Search for the cell housing the specified text and yield its [X, Y] center coordinate. 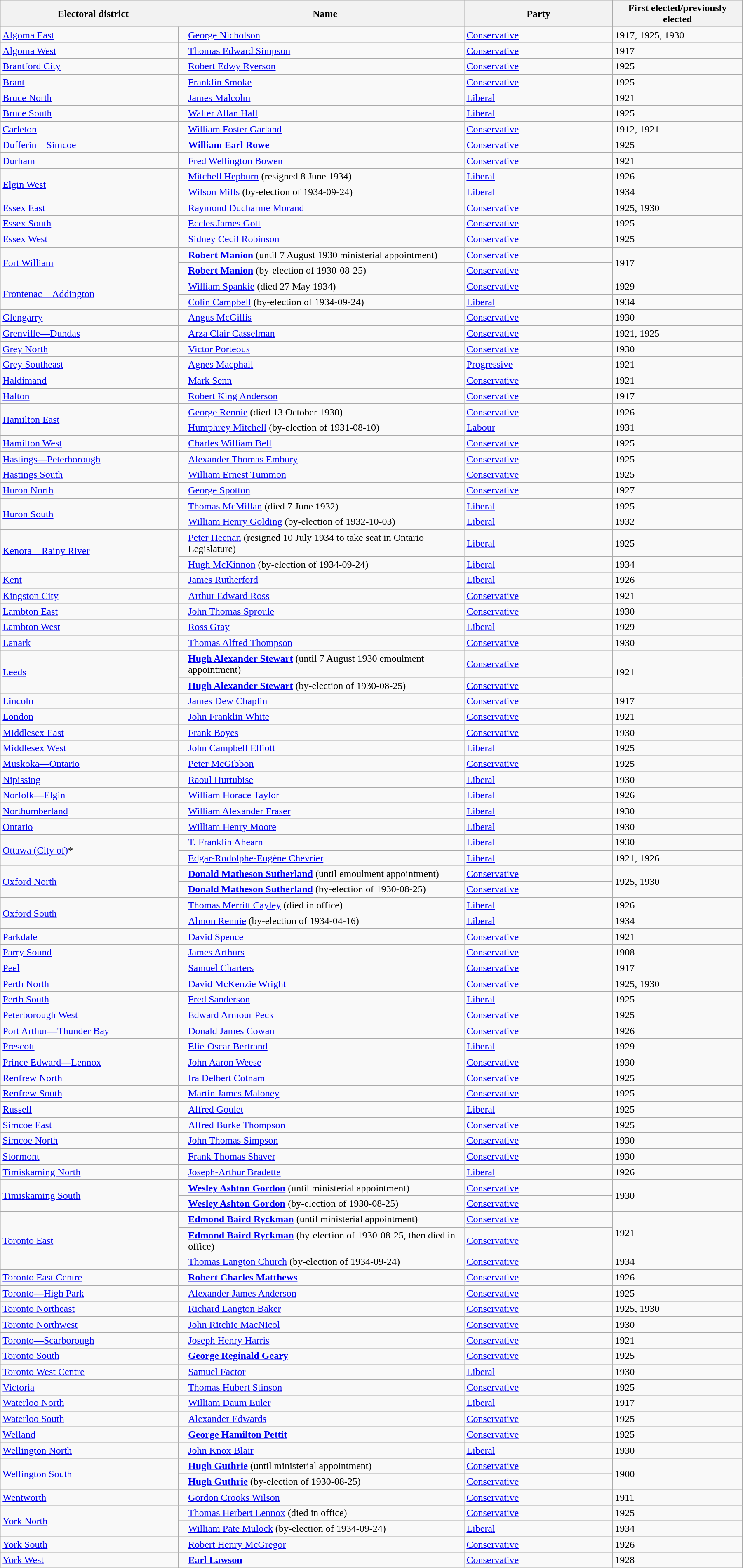
William Daum Euler [325, 1403]
Almon Rennie (by-election of 1934-04-16) [325, 921]
Toronto East Centre [89, 1278]
James Dew Chaplin [325, 701]
1908 [678, 952]
Stormont [89, 1156]
Hugh Guthrie (by-election of 1930-08-25) [325, 1481]
Alexander Edwards [325, 1419]
Thomas Merritt Cayley (died in office) [325, 905]
1927 [678, 490]
Edward Armour Peck [325, 1015]
Brantford City [89, 66]
Wesley Ashton Gordon (until ministerial appointment) [325, 1188]
John Thomas Sproule [325, 611]
George Hamilton Pettit [325, 1434]
Electoral district [93, 14]
George Rennie (died 13 October 1930) [325, 412]
Alexander James Anderson [325, 1293]
Grey North [89, 349]
Parry Sound [89, 952]
Lambton East [89, 611]
Bruce South [89, 113]
William Ernest Tummon [325, 475]
Toronto Northwest [89, 1325]
Kingston City [89, 596]
Robert Henry McGregor [325, 1544]
York South [89, 1544]
David McKenzie Wright [325, 984]
Edmond Baird Ryckman (until ministerial appointment) [325, 1219]
Samuel Charters [325, 968]
Agnes Macphail [325, 365]
Hastings South [89, 475]
Hastings—Peterborough [89, 459]
Wilson Mills (by-election of 1934-09-24) [325, 192]
Raymond Ducharme Morand [325, 207]
Thomas Alfred Thompson [325, 643]
James Rutherford [325, 580]
Leeds [89, 672]
George Spotton [325, 490]
George Nicholson [325, 35]
York North [89, 1521]
Alfred Goulet [325, 1109]
Earl Lawson [325, 1560]
Nipissing [89, 780]
1931 [678, 427]
Middlesex East [89, 732]
Toronto West Centre [89, 1372]
Simcoe East [89, 1125]
Waterloo North [89, 1403]
Fred Sanderson [325, 1000]
Fred Wellington Bowen [325, 160]
Welland [89, 1434]
Peel [89, 968]
Dufferin—Simcoe [89, 145]
London [89, 717]
Victor Porteous [325, 349]
Timiskaming North [89, 1172]
Peter Heenan (resigned 10 July 1934 to take seat in Ontario Legislature) [325, 543]
William Horace Taylor [325, 795]
Thomas Hubert Stinson [325, 1387]
Wentworth [89, 1497]
Russell [89, 1109]
Norfolk—Elgin [89, 795]
Thomas Langton Church (by-election of 1934-09-24) [325, 1262]
Hugh Guthrie (until ministerial appointment) [325, 1466]
John Aaron Weese [325, 1062]
William Henry Moore [325, 827]
Hamilton East [89, 420]
Kenora—Rainy River [89, 551]
Arza Clair Casselman [325, 333]
Huron North [89, 490]
Durham [89, 160]
Oxford South [89, 913]
Robert Edwy Ryerson [325, 66]
John Thomas Simpson [325, 1141]
T. Franklin Ahearn [325, 842]
Mitchell Hepburn (resigned 8 June 1934) [325, 176]
Elgin West [89, 184]
Thomas Edward Simpson [325, 51]
John Franklin White [325, 717]
James Arthurs [325, 952]
Lanark [89, 643]
Labour [538, 427]
Progressive [538, 365]
John Ritchie MacNicol [325, 1325]
York West [89, 1560]
Thomas McMillan (died 7 June 1932) [325, 506]
Franklin Smoke [325, 82]
Frontenac—Addington [89, 294]
Alexander Thomas Embury [325, 459]
Waterloo South [89, 1419]
1921, 1925 [678, 333]
Sidney Cecil Robinson [325, 239]
William Alexander Fraser [325, 811]
Parkdale [89, 936]
Toronto—Scarborough [89, 1340]
1921, 1926 [678, 858]
Perth South [89, 1000]
Joseph-Arthur Bradette [325, 1172]
Mark Senn [325, 380]
Frank Thomas Shaver [325, 1156]
Fort William [89, 263]
Lincoln [89, 701]
Bruce North [89, 98]
Grey Southeast [89, 365]
Carleton [89, 129]
Oxford North [89, 882]
John Knox Blair [325, 1450]
Northumberland [89, 811]
Samuel Factor [325, 1372]
Donald James Cowan [325, 1031]
John Campbell Elliott [325, 748]
Humphrey Mitchell (by-election of 1931-08-10) [325, 427]
James Malcolm [325, 98]
1917, 1925, 1930 [678, 35]
Arthur Edward Ross [325, 596]
Timiskaming South [89, 1195]
Robert Manion (until 7 August 1930 ministerial appointment) [325, 255]
Victoria [89, 1387]
Raoul Hurtubise [325, 780]
Angus McGillis [325, 318]
Colin Campbell (by-election of 1934-09-24) [325, 302]
Toronto—High Park [89, 1293]
Halton [89, 396]
1911 [678, 1497]
Toronto Northeast [89, 1309]
Lambton West [89, 627]
Middlesex West [89, 748]
Ross Gray [325, 627]
David Spence [325, 936]
Essex West [89, 239]
Toronto South [89, 1356]
Eccles James Gott [325, 224]
Algoma West [89, 51]
Wesley Ashton Gordon (by-election of 1930-08-25) [325, 1203]
William Earl Rowe [325, 145]
Perth North [89, 984]
Hugh McKinnon (by-election of 1934-09-24) [325, 564]
1928 [678, 1560]
Walter Allan Hall [325, 113]
Toronto East [89, 1240]
Hugh Alexander Stewart (by-election of 1930-08-25) [325, 685]
Simcoe North [89, 1141]
Grenville—Dundas [89, 333]
Wellington North [89, 1450]
Frank Boyes [325, 732]
Algoma East [89, 35]
William Henry Golding (by-election of 1932-10-03) [325, 522]
Party [538, 14]
Charles William Bell [325, 443]
Prescott [89, 1047]
Edgar-Rodolphe-Eugène Chevrier [325, 858]
Renfrew South [89, 1094]
Donald Matheson Sutherland (by-election of 1930-08-25) [325, 889]
1932 [678, 522]
William Pate Mulock (by-election of 1934-09-24) [325, 1529]
Name [325, 14]
Elie-Oscar Bertrand [325, 1047]
Ottawa (City of)* [89, 850]
Robert King Anderson [325, 396]
Muskoka—Ontario [89, 764]
Edmond Baird Ryckman (by-election of 1930-08-25, then died in office) [325, 1240]
Martin James Maloney [325, 1094]
Alfred Burke Thompson [325, 1125]
Essex South [89, 224]
Haldimand [89, 380]
Robert Charles Matthews [325, 1278]
Port Arthur—Thunder Bay [89, 1031]
Peterborough West [89, 1015]
Peter McGibbon [325, 764]
Hamilton West [89, 443]
Donald Matheson Sutherland (until emoulment appointment) [325, 874]
Robert Manion (by-election of 1930-08-25) [325, 271]
Wellington South [89, 1474]
Essex East [89, 207]
Prince Edward—Lennox [89, 1062]
Brant [89, 82]
Ontario [89, 827]
1900 [678, 1474]
Glengarry [89, 318]
William Spankie (died 27 May 1934) [325, 286]
First elected/previously elected [678, 14]
1912, 1921 [678, 129]
Thomas Herbert Lennox (died in office) [325, 1513]
Kent [89, 580]
Richard Langton Baker [325, 1309]
Joseph Henry Harris [325, 1340]
Hugh Alexander Stewart (until 7 August 1930 emoulment appointment) [325, 664]
Huron South [89, 514]
William Foster Garland [325, 129]
Ira Delbert Cotnam [325, 1078]
Renfrew North [89, 1078]
George Reginald Geary [325, 1356]
Gordon Crooks Wilson [325, 1497]
